Pinpoint the cell where the given text exists, returning its [X, Y] midpoint coordinate. 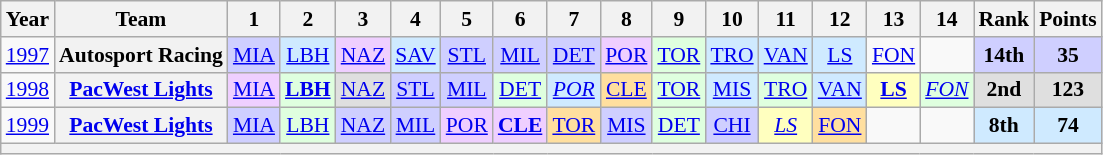
Year [28, 19]
8th [1004, 126]
Rank [1004, 19]
14th [1004, 55]
Autosport Racing [141, 55]
SAV [416, 55]
10 [732, 19]
2nd [1004, 90]
1998 [28, 90]
12 [840, 19]
74 [1068, 126]
5 [467, 19]
7 [574, 19]
123 [1068, 90]
Team [141, 19]
1999 [28, 126]
CHI [732, 126]
Points [1068, 19]
3 [363, 19]
8 [626, 19]
1997 [28, 55]
1 [254, 19]
35 [1068, 55]
2 [308, 19]
6 [520, 19]
14 [946, 19]
13 [894, 19]
4 [416, 19]
9 [678, 19]
11 [786, 19]
